Capture the cell that displays the provided text and extract its [x, y] central coordinate. 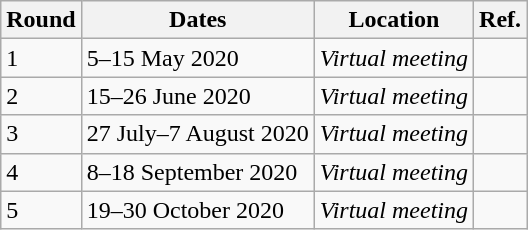
19–30 October 2020 [198, 210]
4 [41, 172]
2 [41, 96]
Location [394, 20]
1 [41, 58]
Round [41, 20]
Dates [198, 20]
3 [41, 134]
15–26 June 2020 [198, 96]
5 [41, 210]
27 July–7 August 2020 [198, 134]
Ref. [500, 20]
5–15 May 2020 [198, 58]
8–18 September 2020 [198, 172]
